Extract the [x, y] coordinate from the center of the cell holding the provided text.  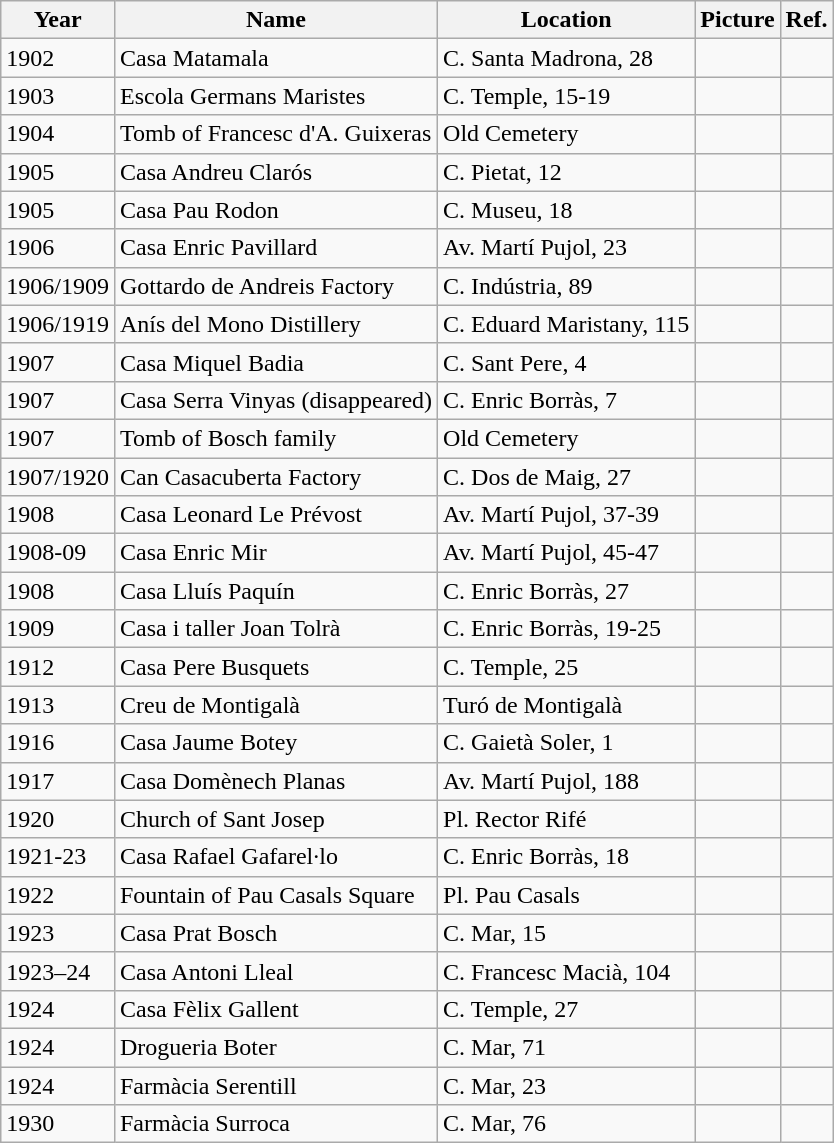
Casa Antoni Lleal [276, 971]
Tomb of Francesc d'A. Guixeras [276, 134]
Tomb of Bosch family [276, 438]
C. Enric Borràs, 7 [566, 400]
1908-09 [58, 553]
C. Santa Madrona, 28 [566, 58]
Casa Enric Mir [276, 553]
Casa Leonard Le Prévost [276, 515]
C. Mar, 71 [566, 1047]
1923–24 [58, 971]
1903 [58, 96]
C. Mar, 23 [566, 1085]
Fountain of Pau Casals Square [276, 895]
Ref. [806, 20]
1923 [58, 933]
1902 [58, 58]
Casa Miquel Badia [276, 362]
1904 [58, 134]
C. Temple, 25 [566, 667]
Gottardo de Andreis Factory [276, 286]
Casa Lluís Paquín [276, 591]
Name [276, 20]
1906/1909 [58, 286]
C. Temple, 27 [566, 1009]
C. Dos de Maig, 27 [566, 477]
Casa Pere Busquets [276, 667]
Casa i taller Joan Tolrà [276, 629]
Casa Matamala [276, 58]
Turó de Montigalà [566, 705]
Casa Rafael Gafarel·lo [276, 857]
1906/1919 [58, 324]
Av. Martí Pujol, 188 [566, 781]
Casa Domènech Planas [276, 781]
Escola Germans Maristes [276, 96]
C. Mar, 15 [566, 933]
1922 [58, 895]
1930 [58, 1124]
Casa Andreu Clarós [276, 172]
C. Enric Borràs, 27 [566, 591]
C. Gaietà Soler, 1 [566, 743]
Casa Fèlix Gallent [276, 1009]
Av. Martí Pujol, 45-47 [566, 553]
C. Indústria, 89 [566, 286]
Year [58, 20]
Casa Serra Vinyas (disappeared) [276, 400]
C. Enric Borràs, 18 [566, 857]
1917 [58, 781]
Location [566, 20]
C. Mar, 76 [566, 1124]
C. Museu, 18 [566, 210]
1921-23 [58, 857]
Picture [738, 20]
Av. Martí Pujol, 23 [566, 248]
Casa Enric Pavillard [276, 248]
1913 [58, 705]
Casa Pau Rodon [276, 210]
1909 [58, 629]
Farmàcia Surroca [276, 1124]
Can Casacuberta Factory [276, 477]
Drogueria Boter [276, 1047]
Anís del Mono Distillery [276, 324]
1920 [58, 819]
1906 [58, 248]
C. Francesc Macià, 104 [566, 971]
C. Sant Pere, 4 [566, 362]
1916 [58, 743]
C. Pietat, 12 [566, 172]
Creu de Montigalà [276, 705]
C. Enric Borràs, 19-25 [566, 629]
Farmàcia Serentill [276, 1085]
C. Temple, 15-19 [566, 96]
Casa Jaume Botey [276, 743]
1912 [58, 667]
Av. Martí Pujol, 37-39 [566, 515]
Church of Sant Josep [276, 819]
Casa Prat Bosch [276, 933]
Pl. Rector Rifé [566, 819]
Pl. Pau Casals [566, 895]
C. Eduard Maristany, 115 [566, 324]
1907/1920 [58, 477]
